Search for the cell housing the specified text and yield its (x, y) center coordinate. 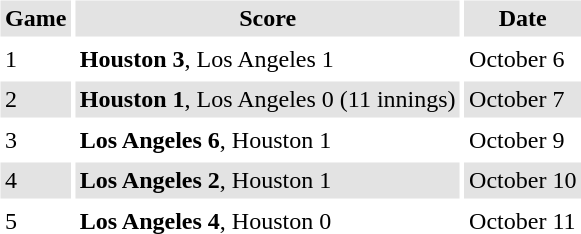
Score (268, 18)
4 (35, 180)
3 (35, 140)
2 (35, 100)
Houston 3, Los Angeles 1 (268, 59)
Game (35, 18)
October 7 (523, 100)
Houston 1, Los Angeles 0 (11 innings) (268, 100)
1 (35, 59)
Los Angeles 6, Houston 1 (268, 140)
Los Angeles 2, Houston 1 (268, 180)
October 9 (523, 140)
Date (523, 18)
October 10 (523, 180)
October 6 (523, 59)
